Return [X, Y] of the center of cell containing provided text 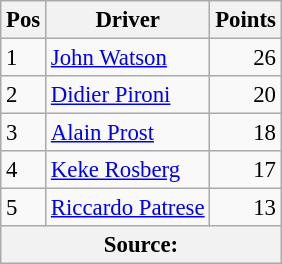
18 [246, 133]
20 [246, 95]
17 [246, 170]
Alain Prost [128, 133]
Riccardo Patrese [128, 208]
5 [24, 208]
Keke Rosberg [128, 170]
Driver [128, 20]
Didier Pironi [128, 95]
26 [246, 58]
3 [24, 133]
2 [24, 95]
Pos [24, 20]
John Watson [128, 58]
1 [24, 58]
Source: [141, 245]
Points [246, 20]
4 [24, 170]
13 [246, 208]
